Identify which cell holds the provided text, then report its [X, Y] central coordinate. 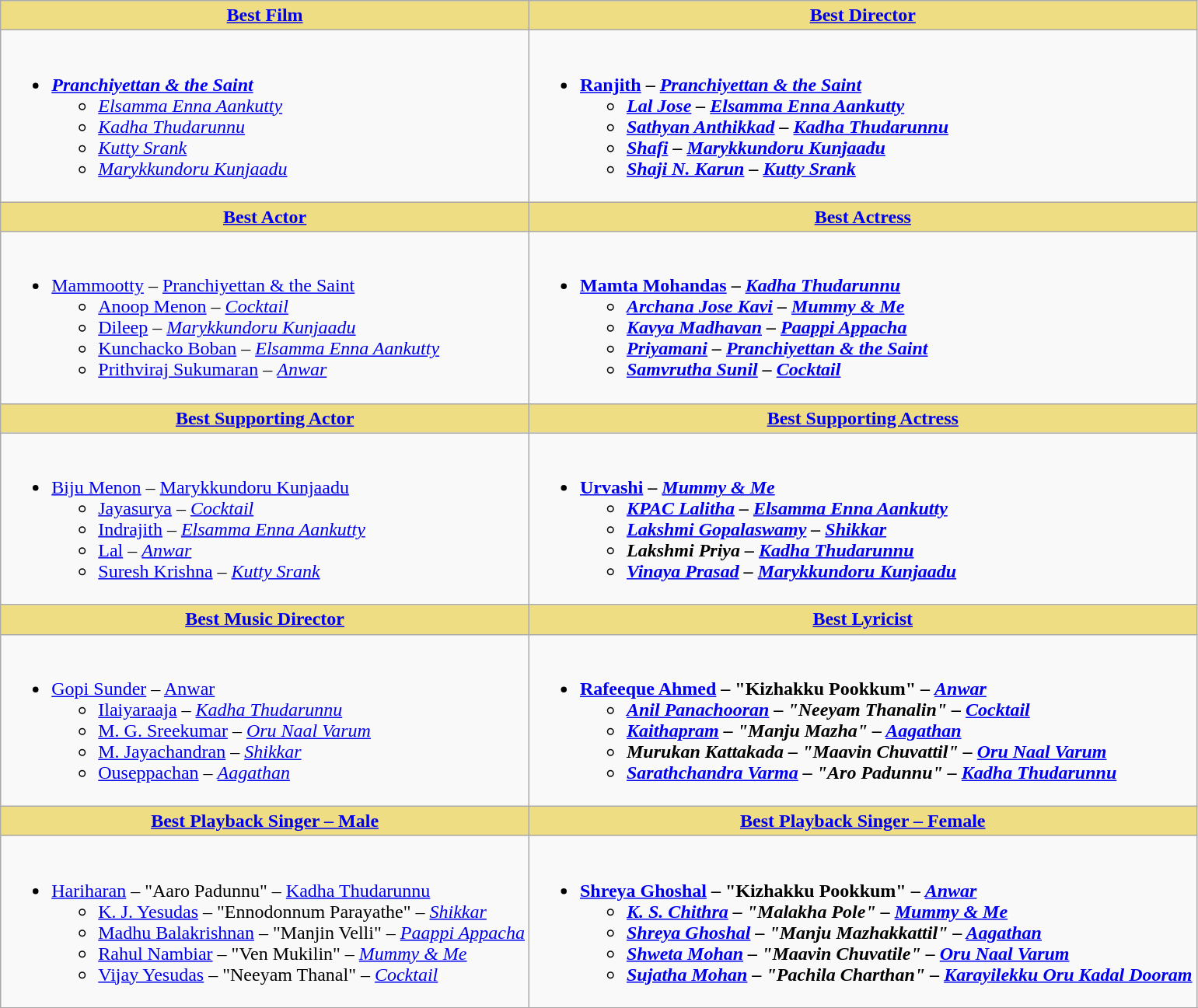
Best Actress [863, 217]
Best Director [863, 16]
Best Actor [265, 217]
Best Music Director [265, 619]
Best Lyricist [863, 619]
Biju Menon – Marykkundoru KunjaaduJayasurya – CocktailIndrajith – Elsamma Enna AankuttyLal – AnwarSuresh Krishna – Kutty Srank [265, 519]
Best Film [265, 16]
Best Playback Singer – Female [863, 821]
Gopi Sunder – AnwarIlaiyaraaja – Kadha ThudarunnuM. G. Sreekumar – Oru Naal VarumM. Jayachandran – ShikkarOuseppachan – Aagathan [265, 720]
Best Supporting Actress [863, 418]
Best Supporting Actor [265, 418]
Best Playback Singer – Male [265, 821]
Pranchiyettan & the SaintElsamma Enna AankuttyKadha ThudarunnuKutty SrankMarykkundoru Kunjaadu [265, 117]
